Detect which cell encompasses the target text, then output its (x, y) center coordinate. 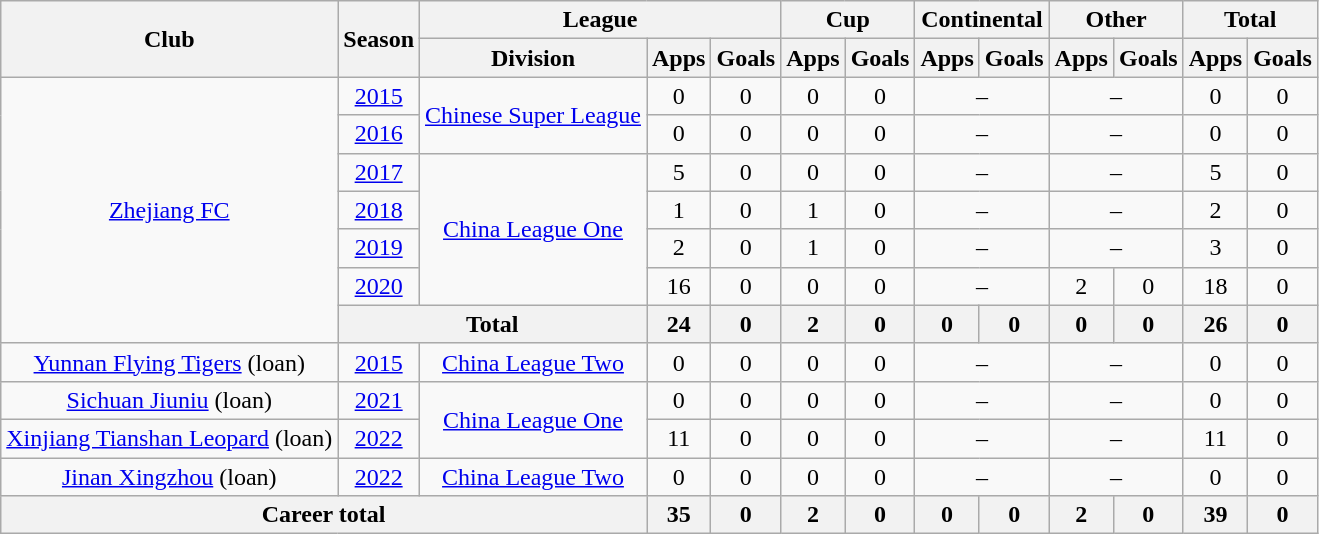
Other (1116, 20)
18 (1215, 286)
Chinese Super League (534, 115)
24 (678, 324)
26 (1215, 324)
Sichuan Jiuniu (loan) (170, 400)
2018 (379, 210)
16 (678, 286)
Club (170, 39)
35 (678, 515)
2017 (379, 172)
Yunnan Flying Tigers (loan) (170, 362)
Season (379, 39)
3 (1215, 248)
Xinjiang Tianshan Leopard (loan) (170, 438)
Jinan Xingzhou (loan) (170, 477)
Continental (982, 20)
39 (1215, 515)
2016 (379, 134)
League (600, 20)
2019 (379, 248)
2020 (379, 286)
Zhejiang FC (170, 210)
Cup (848, 20)
2021 (379, 400)
Division (534, 58)
Career total (324, 515)
